Capture the cell that displays the provided text and extract its (X, Y) central coordinate. 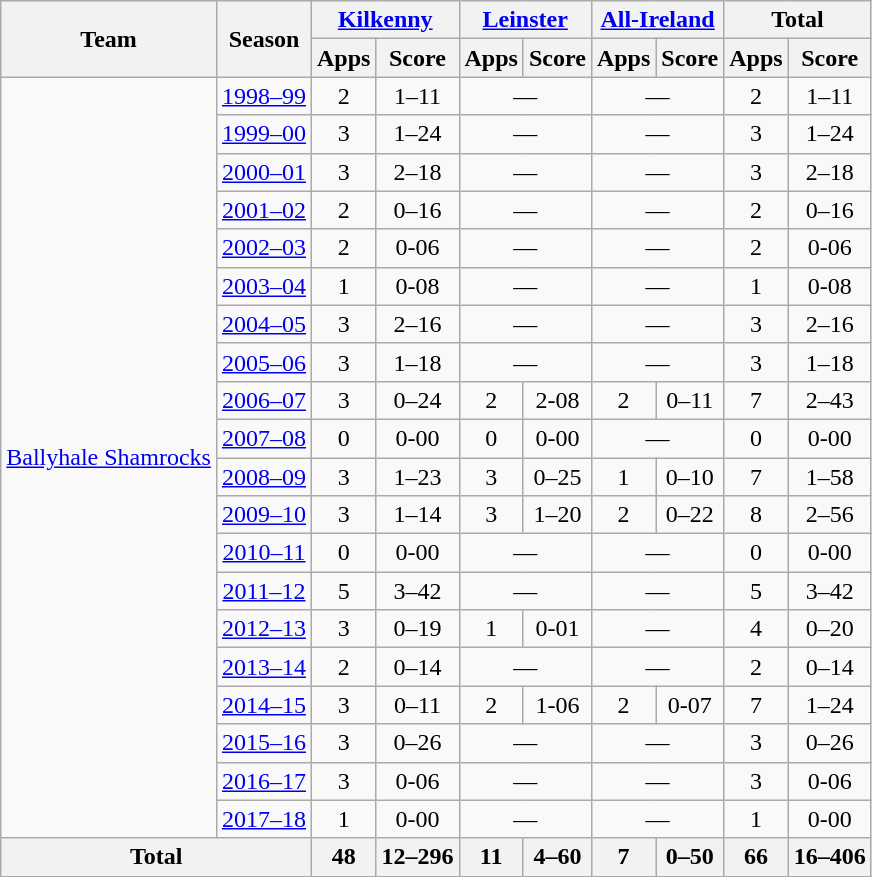
0-01 (557, 629)
1999–00 (264, 134)
0–22 (690, 515)
66 (756, 857)
2000–01 (264, 172)
Kilkenny (386, 20)
1–58 (830, 477)
2004–05 (264, 324)
2017–18 (264, 819)
1–20 (557, 515)
2011–12 (264, 591)
2015–16 (264, 743)
0–20 (830, 629)
All-Ireland (657, 20)
4–60 (557, 857)
1–23 (418, 477)
48 (344, 857)
1-06 (557, 705)
2014–15 (264, 705)
2007–08 (264, 438)
2016–17 (264, 781)
16–406 (830, 857)
Leinster (525, 20)
Team (109, 39)
2008–09 (264, 477)
2-08 (557, 400)
2005–06 (264, 362)
2009–10 (264, 515)
Season (264, 39)
2003–04 (264, 286)
0–24 (418, 400)
2013–14 (264, 667)
8 (756, 515)
2001–02 (264, 210)
4 (756, 629)
0–19 (418, 629)
2–43 (830, 400)
12–296 (418, 857)
2010–11 (264, 553)
1998–99 (264, 96)
0–50 (690, 857)
2012–13 (264, 629)
2–56 (830, 515)
0-07 (690, 705)
0–25 (557, 477)
Ballyhale Shamrocks (109, 458)
1–14 (418, 515)
2006–07 (264, 400)
2002–03 (264, 248)
0–10 (690, 477)
11 (491, 857)
